Capture the cell that displays the provided text and extract its (X, Y) central coordinate. 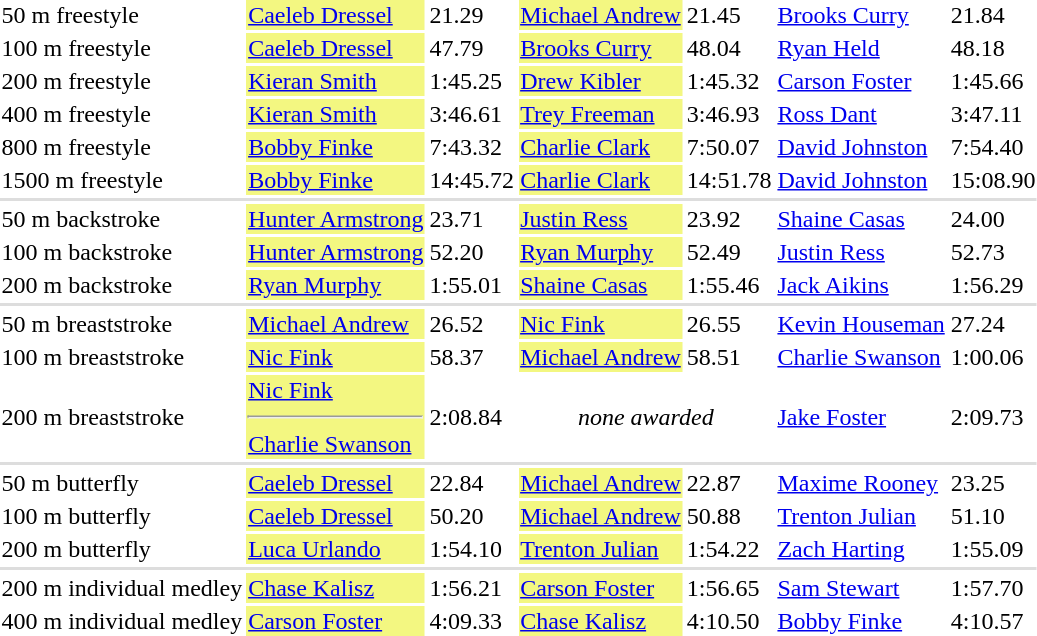
58.51 (729, 357)
48.18 (993, 48)
1:57.70 (993, 588)
1500 m freestyle (122, 180)
400 m individual medley (122, 621)
1:54.10 (472, 549)
52.20 (472, 252)
47.79 (472, 48)
7:43.32 (472, 147)
Jake Foster (861, 417)
2:08.84 (472, 417)
15:08.90 (993, 180)
26.55 (729, 324)
24.00 (993, 219)
51.10 (993, 516)
1:00.06 (993, 357)
1:56.65 (729, 588)
50 m freestyle (122, 15)
23.92 (729, 219)
50.88 (729, 516)
100 m freestyle (122, 48)
Jack Aikins (861, 285)
2:09.73 (993, 417)
Ross Dant (861, 114)
23.71 (472, 219)
7:54.40 (993, 147)
100 m backstroke (122, 252)
50 m breaststroke (122, 324)
1:55.01 (472, 285)
7:50.07 (729, 147)
58.37 (472, 357)
50 m backstroke (122, 219)
22.87 (729, 483)
21.45 (729, 15)
14:51.78 (729, 180)
52.73 (993, 252)
Zach Harting (861, 549)
22.84 (472, 483)
none awarded (646, 417)
21.29 (472, 15)
48.04 (729, 48)
14:45.72 (472, 180)
3:47.11 (993, 114)
4:09.33 (472, 621)
1:56.29 (993, 285)
Drew Kibler (601, 81)
Nic Fink Charlie Swanson (336, 417)
4:10.50 (729, 621)
1:55.46 (729, 285)
200 m butterfly (122, 549)
Kevin Houseman (861, 324)
400 m freestyle (122, 114)
1:45.32 (729, 81)
Sam Stewart (861, 588)
800 m freestyle (122, 147)
1:56.21 (472, 588)
100 m butterfly (122, 516)
4:10.57 (993, 621)
27.24 (993, 324)
52.49 (729, 252)
1:54.22 (729, 549)
1:45.25 (472, 81)
200 m breaststroke (122, 417)
3:46.93 (729, 114)
200 m backstroke (122, 285)
21.84 (993, 15)
23.25 (993, 483)
50.20 (472, 516)
Maxime Rooney (861, 483)
200 m freestyle (122, 81)
Charlie Swanson (861, 357)
200 m individual medley (122, 588)
Ryan Held (861, 48)
26.52 (472, 324)
1:55.09 (993, 549)
1:45.66 (993, 81)
Luca Urlando (336, 549)
Trey Freeman (601, 114)
3:46.61 (472, 114)
50 m butterfly (122, 483)
100 m breaststroke (122, 357)
